Determine the [X, Y] coordinate at the center of the cell enclosing the given text.  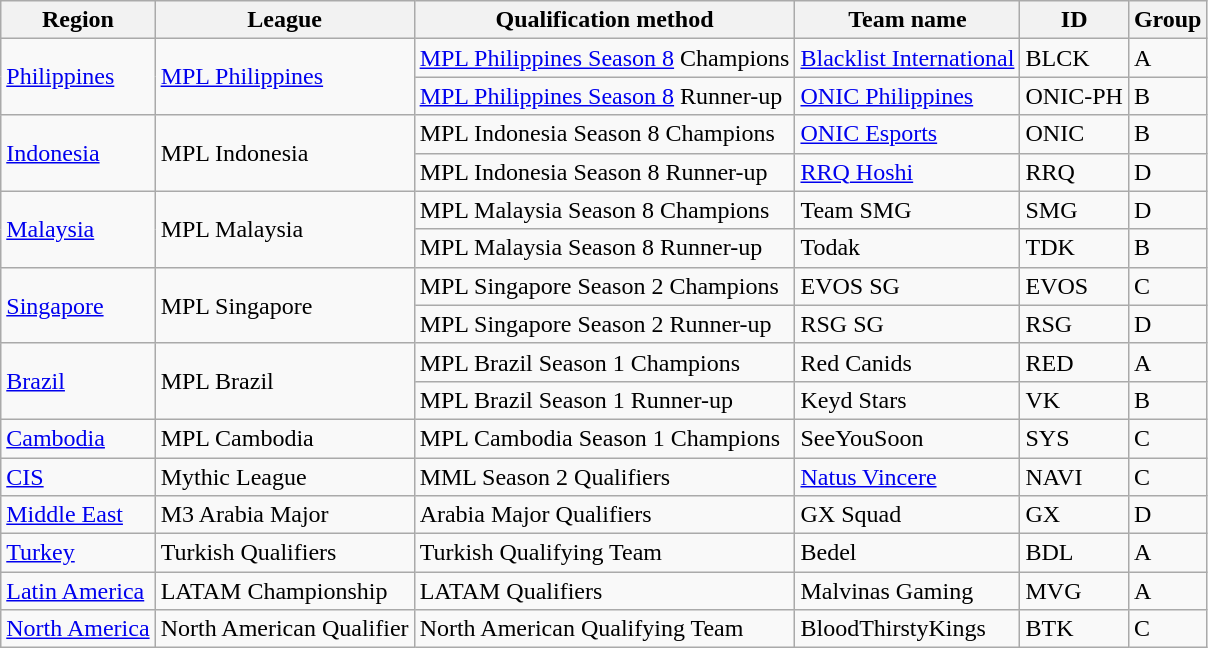
MPL Indonesia Season 8 Champions [604, 134]
North American Qualifier [284, 629]
MPL Brazil Season 1 Champions [604, 362]
MML Season 2 Qualifiers [604, 477]
Blacklist International [908, 58]
Turkish Qualifying Team [604, 553]
TDK [1074, 248]
MPL Malaysia Season 8 Champions [604, 210]
MPL Malaysia [284, 229]
CIS [78, 477]
Team name [908, 20]
MPL Malaysia Season 8 Runner-up [604, 248]
MPL Philippines Season 8 Runner-up [604, 96]
MPL Philippines [284, 77]
Team SMG [908, 210]
MPL Cambodia [284, 438]
MPL Indonesia Season 8 Runner-up [604, 172]
MVG [1074, 591]
Red Canids [908, 362]
NAVI [1074, 477]
RRQ [1074, 172]
Region [78, 20]
RSG SG [908, 324]
BDL [1074, 553]
Todak [908, 248]
MPL Cambodia Season 1 Champions [604, 438]
MPL Brazil Season 1 Runner-up [604, 400]
BLCK [1074, 58]
EVOS [1074, 286]
League [284, 20]
LATAM Qualifiers [604, 591]
MPL Brazil [284, 381]
Arabia Major Qualifiers [604, 515]
BloodThirstyKings [908, 629]
SMG [1074, 210]
Keyd Stars [908, 400]
Turkey [78, 553]
BTK [1074, 629]
Natus Vincere [908, 477]
MPL Singapore [284, 305]
Philippines [78, 77]
VK [1074, 400]
RED [1074, 362]
Singapore [78, 305]
SeeYouSoon [908, 438]
MPL Singapore Season 2 Runner-up [604, 324]
MPL Indonesia [284, 153]
Brazil [78, 381]
GX [1074, 515]
RSG [1074, 324]
MPL Singapore Season 2 Champions [604, 286]
North America [78, 629]
ID [1074, 20]
North American Qualifying Team [604, 629]
SYS [1074, 438]
RRQ Hoshi [908, 172]
EVOS SG [908, 286]
ONIC Philippines [908, 96]
Latin America [78, 591]
ONIC-PH [1074, 96]
Indonesia [78, 153]
Middle East [78, 515]
Qualification method [604, 20]
Bedel [908, 553]
Malaysia [78, 229]
ONIC [1074, 134]
Group [1168, 20]
LATAM Championship [284, 591]
Malvinas Gaming [908, 591]
GX Squad [908, 515]
Cambodia [78, 438]
MPL Philippines Season 8 Champions [604, 58]
ONIC Esports [908, 134]
Turkish Qualifiers [284, 553]
M3 Arabia Major [284, 515]
Mythic League [284, 477]
